Extract the (x, y) coordinate from the center of the cell holding the provided text.  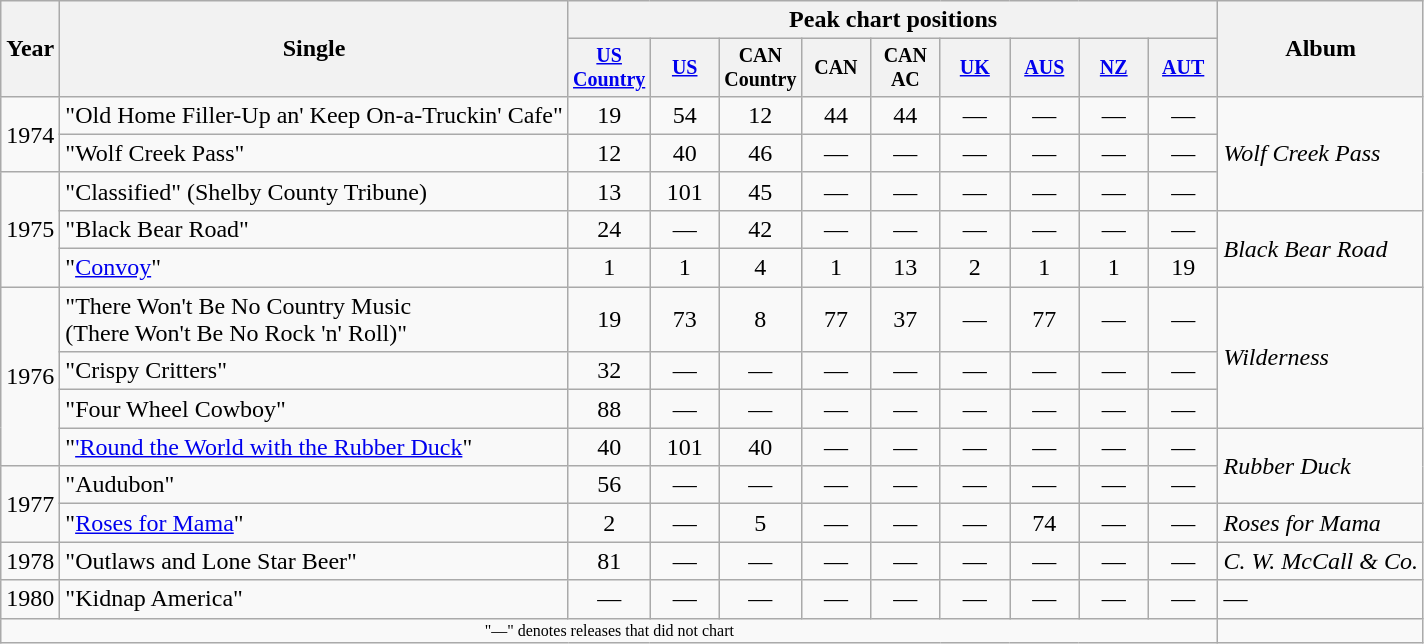
1977 (30, 504)
Wolf Creek Pass (1321, 153)
US (684, 68)
"Audubon" (314, 485)
"—" denotes releases that did not chart (610, 630)
CAN AC (906, 68)
CAN (836, 68)
46 (760, 153)
74 (1044, 523)
"Outlaws and Lone Star Beer" (314, 561)
45 (760, 191)
1976 (30, 376)
1978 (30, 561)
Roses for Mama (1321, 523)
Album (1321, 49)
Wilderness (1321, 358)
"Old Home Filler-Up an' Keep On-a-Truckin' Cafe" (314, 115)
24 (609, 229)
4 (760, 268)
Black Bear Road (1321, 248)
"Convoy" (314, 268)
C. W. McCall & Co. (1321, 561)
US Country (609, 68)
88 (609, 409)
"Roses for Mama" (314, 523)
37 (906, 320)
73 (684, 320)
32 (609, 371)
1980 (30, 599)
"'Round the World with the Rubber Duck" (314, 447)
81 (609, 561)
Year (30, 49)
AUT (1182, 68)
Peak chart positions (893, 20)
NZ (1114, 68)
"Classified" (Shelby County Tribune) (314, 191)
Single (314, 49)
AUS (1044, 68)
CAN Country (760, 68)
1975 (30, 229)
"Black Bear Road" (314, 229)
1974 (30, 134)
56 (609, 485)
"Wolf Creek Pass" (314, 153)
"Four Wheel Cowboy" (314, 409)
42 (760, 229)
"There Won't Be No Country Music(There Won't Be No Rock 'n' Roll)" (314, 320)
Rubber Duck (1321, 466)
UK (974, 68)
5 (760, 523)
"Crispy Critters" (314, 371)
"Kidnap America" (314, 599)
54 (684, 115)
8 (760, 320)
